From the cell containing the given text, extract its center point as [x, y] coordinate. 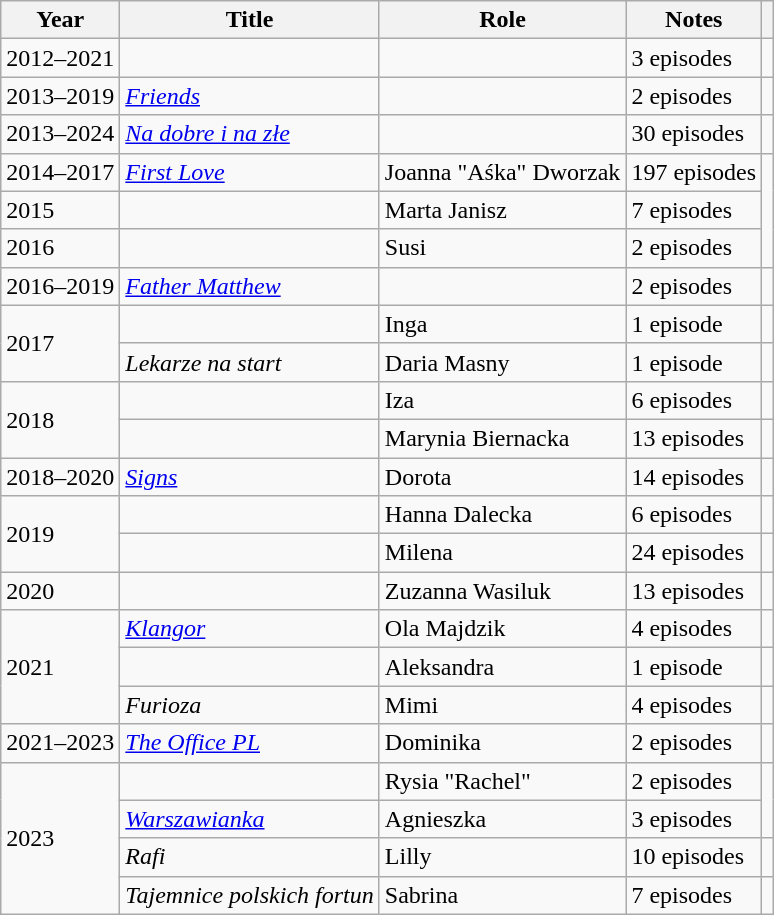
2017 [60, 343]
Iza [502, 400]
Rysia "Rachel" [502, 781]
Aleksandra [502, 667]
Marynia Biernacka [502, 438]
First Love [250, 172]
14 episodes [694, 477]
30 episodes [694, 134]
Title [250, 20]
Year [60, 20]
Na dobre i na złe [250, 134]
Tajemnice polskich fortun [250, 895]
Warszawianka [250, 819]
Zuzanna Wasiluk [502, 591]
2021 [60, 667]
Role [502, 20]
Joanna "Aśka" Dworzak [502, 172]
Mimi [502, 705]
2014–2017 [60, 172]
Susi [502, 248]
Agnieszka [502, 819]
197 episodes [694, 172]
2023 [60, 838]
2020 [60, 591]
Klangor [250, 629]
Daria Masny [502, 362]
2021–2023 [60, 743]
Notes [694, 20]
Rafi [250, 857]
Dorota [502, 477]
The Office PL [250, 743]
Lilly [502, 857]
Dominika [502, 743]
Ola Majdzik [502, 629]
2013–2019 [60, 96]
Inga [502, 324]
2016 [60, 248]
Sabrina [502, 895]
2013–2024 [60, 134]
Father Matthew [250, 286]
2015 [60, 210]
24 episodes [694, 553]
2012–2021 [60, 58]
Hanna Dalecka [502, 515]
Milena [502, 553]
Marta Janisz [502, 210]
2019 [60, 534]
Signs [250, 477]
Furioza [250, 705]
Friends [250, 96]
10 episodes [694, 857]
2018–2020 [60, 477]
2016–2019 [60, 286]
Lekarze na start [250, 362]
2018 [60, 419]
